Detect which cell encompasses the target text, then output its [X, Y] center coordinate. 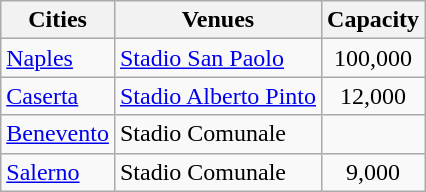
Cities [58, 20]
Caserta [58, 96]
Stadio San Paolo [218, 58]
Venues [218, 20]
Naples [58, 58]
Salerno [58, 172]
100,000 [374, 58]
12,000 [374, 96]
Benevento [58, 134]
9,000 [374, 172]
Stadio Alberto Pinto [218, 96]
Capacity [374, 20]
